Determine the (X, Y) coordinate at the center of the cell enclosing the given text.  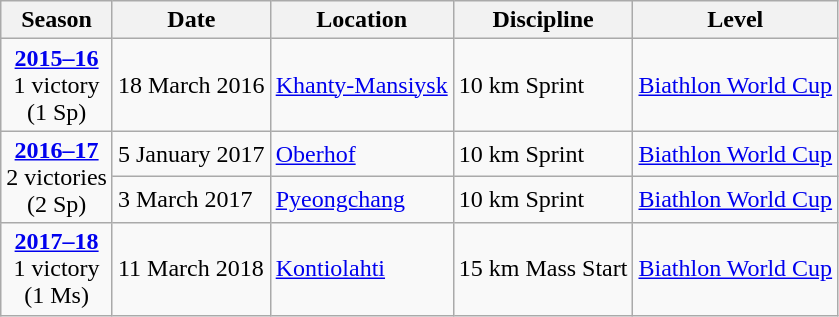
Location (362, 20)
18 March 2016 (191, 85)
11 March 2018 (191, 269)
Date (191, 20)
Discipline (543, 20)
Kontiolahti (362, 269)
Oberhof (362, 154)
Season (57, 20)
Pyeongchang (362, 200)
2015–16 1 victory (1 Sp) (57, 85)
5 January 2017 (191, 154)
Level (736, 20)
15 km Mass Start (543, 269)
2017–18 1 victory (1 Ms) (57, 269)
3 March 2017 (191, 200)
2016–17 2 victories (2 Sp) (57, 177)
Khanty-Mansiysk (362, 85)
